Capture the cell that displays the provided text and extract its (X, Y) central coordinate. 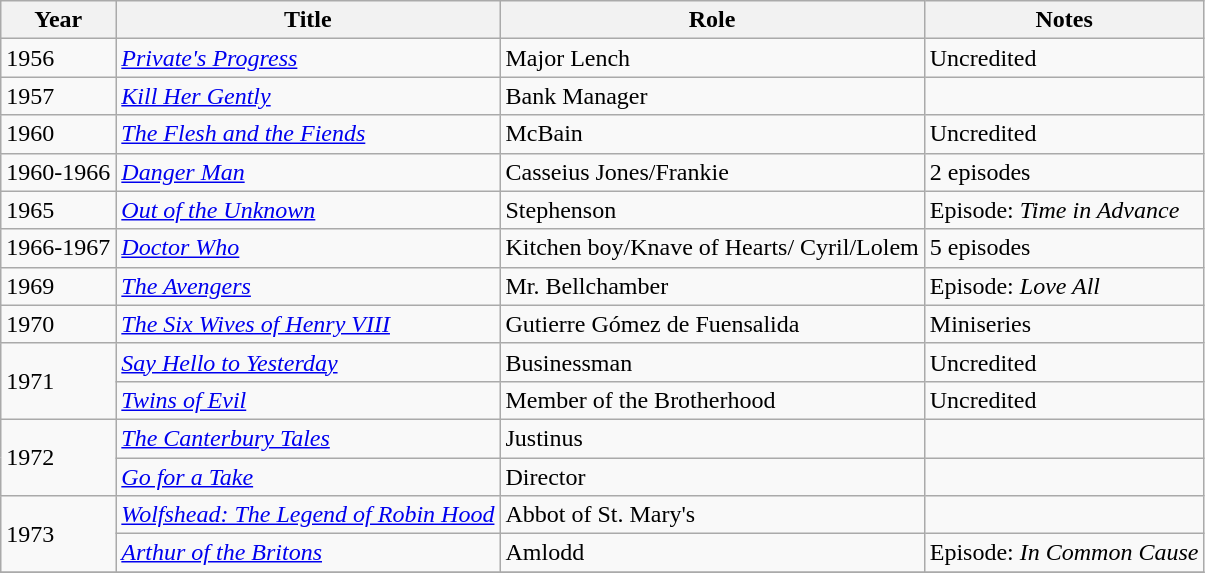
Businessman (712, 362)
1960 (58, 134)
1956 (58, 58)
Episode: Love All (1064, 286)
Danger Man (308, 172)
Doctor Who (308, 248)
1960-1966 (58, 172)
Year (58, 20)
2 episodes (1064, 172)
Role (712, 20)
Private's Progress (308, 58)
Abbot of St. Mary's (712, 515)
Twins of Evil (308, 400)
The Flesh and the Fiends (308, 134)
The Canterbury Tales (308, 438)
Stephenson (712, 210)
Director (712, 477)
Casseius Jones/Frankie (712, 172)
1966-1967 (58, 248)
1970 (58, 324)
Kitchen boy/Knave of Hearts/ Cyril/Lolem (712, 248)
1957 (58, 96)
Bank Manager (712, 96)
Gutierre Gómez de Fuensalida (712, 324)
Amlodd (712, 553)
Episode: Time in Advance (1064, 210)
1971 (58, 381)
1972 (58, 457)
The Six Wives of Henry VIII (308, 324)
1965 (58, 210)
Go for a Take (308, 477)
The Avengers (308, 286)
Episode: In Common Cause (1064, 553)
McBain (712, 134)
Notes (1064, 20)
1969 (58, 286)
Kill Her Gently (308, 96)
Wolfshead: The Legend of Robin Hood (308, 515)
Say Hello to Yesterday (308, 362)
5 episodes (1064, 248)
1973 (58, 534)
Arthur of the Britons (308, 553)
Mr. Bellchamber (712, 286)
Member of the Brotherhood (712, 400)
Miniseries (1064, 324)
Title (308, 20)
Justinus (712, 438)
Major Lench (712, 58)
Out of the Unknown (308, 210)
